Return the (x, y) coordinate for the center point of the cell that contains the specified text.  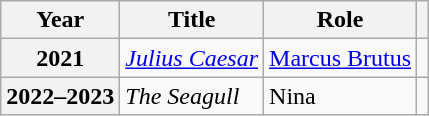
Title (192, 20)
Julius Caesar (192, 58)
Role (340, 20)
2022–2023 (60, 96)
The Seagull (192, 96)
Year (60, 20)
Nina (340, 96)
2021 (60, 58)
Marcus Brutus (340, 58)
